Search for the cell housing the specified text and yield its [x, y] center coordinate. 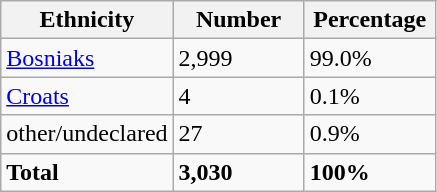
other/undeclared [87, 134]
2,999 [238, 58]
4 [238, 96]
Bosniaks [87, 58]
Number [238, 20]
0.9% [370, 134]
Croats [87, 96]
Percentage [370, 20]
3,030 [238, 172]
Ethnicity [87, 20]
Total [87, 172]
27 [238, 134]
99.0% [370, 58]
100% [370, 172]
0.1% [370, 96]
